Identify which cell holds the provided text, then report its (x, y) central coordinate. 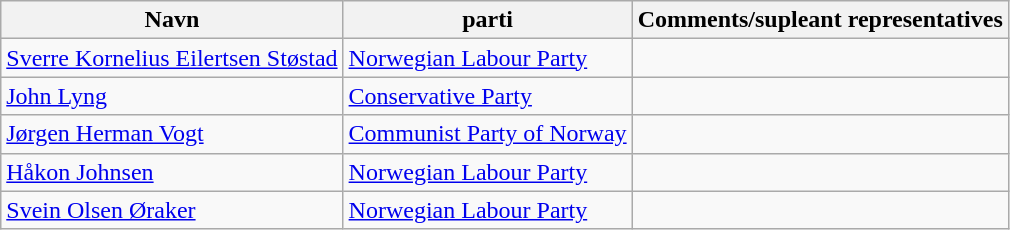
Svein Olsen Øraker (172, 210)
Conservative Party (488, 96)
Sverre Kornelius Eilertsen Støstad (172, 58)
Comments/supleant representatives (820, 20)
Jørgen Herman Vogt (172, 134)
Communist Party of Norway (488, 134)
Håkon Johnsen (172, 172)
Navn (172, 20)
parti (488, 20)
John Lyng (172, 96)
